Capture the cell that displays the provided text and extract its [x, y] central coordinate. 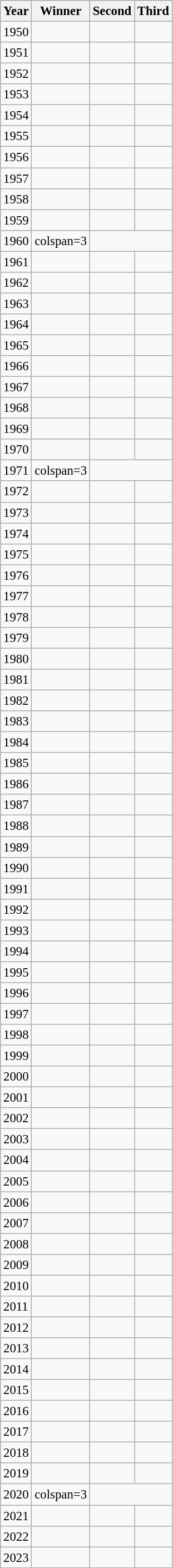
1969 [16, 429]
1954 [16, 116]
1978 [16, 617]
2013 [16, 1348]
1966 [16, 366]
1999 [16, 1056]
1990 [16, 868]
2000 [16, 1077]
1997 [16, 1014]
1957 [16, 178]
Year [16, 11]
1961 [16, 262]
2009 [16, 1265]
1979 [16, 638]
1981 [16, 680]
1975 [16, 554]
2015 [16, 1390]
1958 [16, 199]
1951 [16, 53]
1984 [16, 743]
1956 [16, 157]
1968 [16, 408]
1995 [16, 972]
1971 [16, 471]
2023 [16, 1557]
2008 [16, 1244]
1972 [16, 492]
1953 [16, 94]
Third [154, 11]
2010 [16, 1286]
2012 [16, 1327]
1959 [16, 220]
1974 [16, 534]
1962 [16, 283]
2018 [16, 1453]
1989 [16, 847]
1998 [16, 1035]
1992 [16, 909]
1973 [16, 512]
1983 [16, 721]
2011 [16, 1307]
Second [112, 11]
1950 [16, 32]
2002 [16, 1118]
1963 [16, 303]
2003 [16, 1139]
2021 [16, 1516]
Winner [61, 11]
1987 [16, 805]
2019 [16, 1474]
2007 [16, 1223]
2017 [16, 1432]
2014 [16, 1370]
1996 [16, 993]
1970 [16, 450]
1991 [16, 889]
1967 [16, 387]
2016 [16, 1411]
1960 [16, 241]
2001 [16, 1098]
2005 [16, 1181]
2022 [16, 1536]
1994 [16, 952]
1976 [16, 575]
1986 [16, 784]
1985 [16, 763]
1977 [16, 596]
1965 [16, 345]
2020 [16, 1495]
2004 [16, 1161]
1982 [16, 701]
1955 [16, 136]
1993 [16, 930]
1964 [16, 325]
1988 [16, 826]
2006 [16, 1202]
1952 [16, 74]
1980 [16, 659]
